Extract the (x, y) coordinate from the center of the cell holding the provided text.  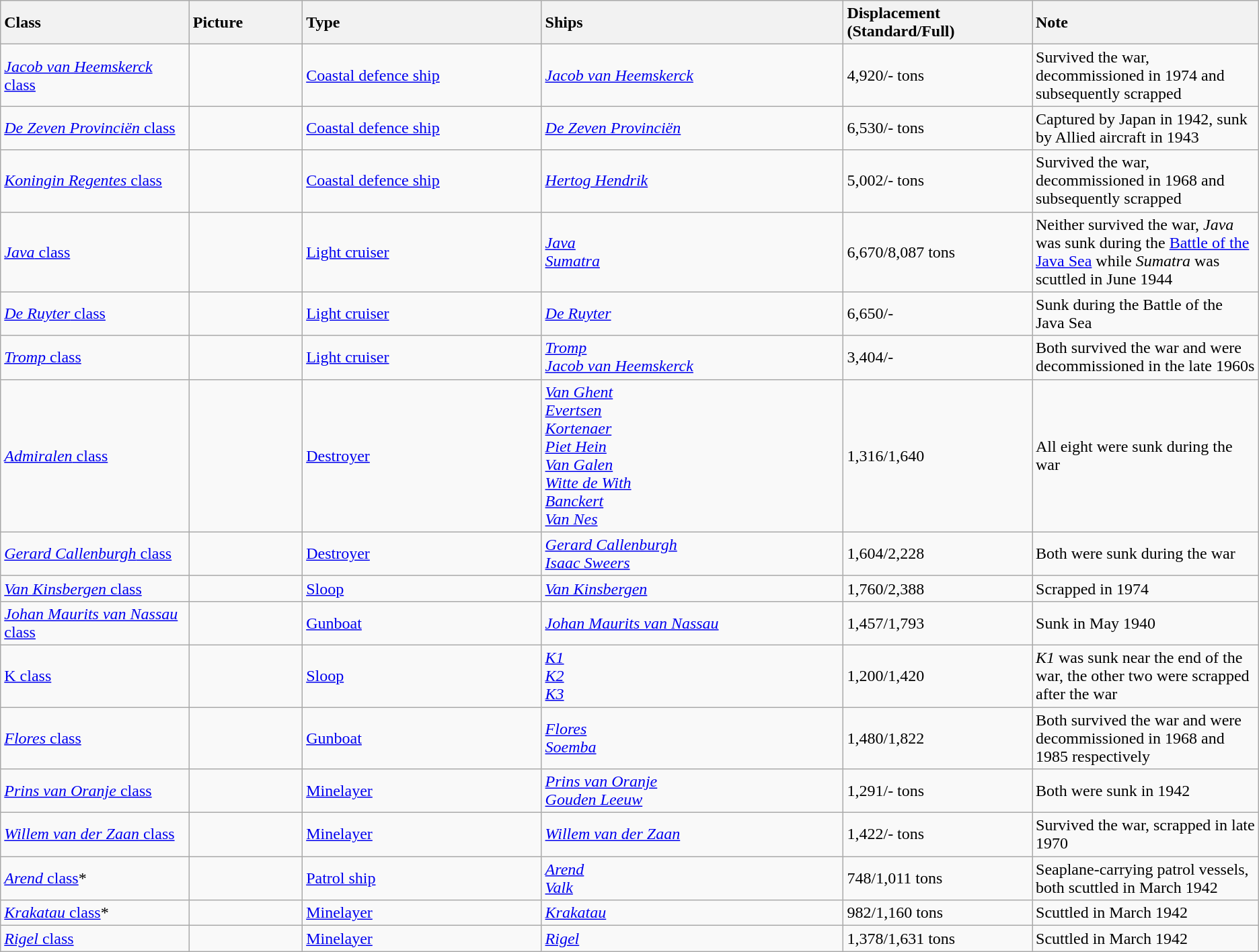
Java class (96, 251)
1,422/- tons (938, 835)
Admiralen class (96, 456)
Gerard CallenburghIsaac Sweers (693, 554)
6,530/- tons (938, 128)
K class (96, 676)
Note (1145, 23)
De Ruyter class (96, 313)
De Ruyter (693, 313)
5,002/- tons (938, 181)
Seaplane-carrying patrol vessels, both scuttled in March 1942 (1145, 878)
All eight were sunk during the war (1145, 456)
Scrapped in 1974 (1145, 588)
Prins van OranjeGouden Leeuw (693, 791)
Jacob van Heemskerck class (96, 75)
1,291/- tons (938, 791)
Both were sunk in 1942 (1145, 791)
Van Kinsbergen (693, 588)
Arend class* (96, 878)
Captured by Japan in 1942, sunk by Allied aircraft in 1943 (1145, 128)
Displacement (Standard/Full) (938, 23)
Both were sunk during the war (1145, 554)
Both survived the war and were decommissioned in the late 1960s (1145, 358)
1,457/1,793 (938, 623)
Hertog Hendrik (693, 181)
Willem van der Zaan class (96, 835)
Van Kinsbergen class (96, 588)
Prins van Oranje class (96, 791)
Survived the war, decommissioned in 1974 and subsequently scrapped (1145, 75)
1,378/1,631 tons (938, 939)
1,480/1,822 (938, 738)
Survived the war, decommissioned in 1968 and subsequently scrapped (1145, 181)
Van GhentEvertsenKortenaerPiet HeinVan GalenWitte de WithBanckertVan Nes (693, 456)
Krakatau (693, 913)
748/1,011 tons (938, 878)
6,650/- (938, 313)
Tromp class (96, 358)
Survived the war, scrapped in late 1970 (1145, 835)
1,604/2,228 (938, 554)
Both survived the war and were decommissioned in 1968 and 1985 respectively (1145, 738)
6,670/8,087 tons (938, 251)
K1K2K3 (693, 676)
Class (96, 23)
FloresSoemba (693, 738)
1,200/1,420 (938, 676)
Neither survived the war, Java was sunk during the Battle of the Java Sea while Sumatra was scuttled in June 1944 (1145, 251)
3,404/- (938, 358)
De Zeven Provinciën (693, 128)
De Zeven Provinciën class (96, 128)
1,316/1,640 (938, 456)
Johan Maurits van Nassau (693, 623)
Patrol ship (422, 878)
Flores class (96, 738)
982/1,160 tons (938, 913)
Jacob van Heemskerck (693, 75)
Koningin Regentes class (96, 181)
K1 was sunk near the end of the war, the other two were scrapped after the war (1145, 676)
Rigel (693, 939)
TrompJacob van Heemskerck (693, 358)
Type (422, 23)
Sunk in May 1940 (1145, 623)
1,760/2,388 (938, 588)
ArendValk (693, 878)
Johan Maurits van Nassau class (96, 623)
Sunk during the Battle of the Java Sea (1145, 313)
Willem van der Zaan (693, 835)
JavaSumatra (693, 251)
Krakatau class* (96, 913)
Picture (245, 23)
Ships (693, 23)
4,920/- tons (938, 75)
Rigel class (96, 939)
Gerard Callenburgh class (96, 554)
